For the text-containing cell, return its midpoint in (X, Y) coordinate format. 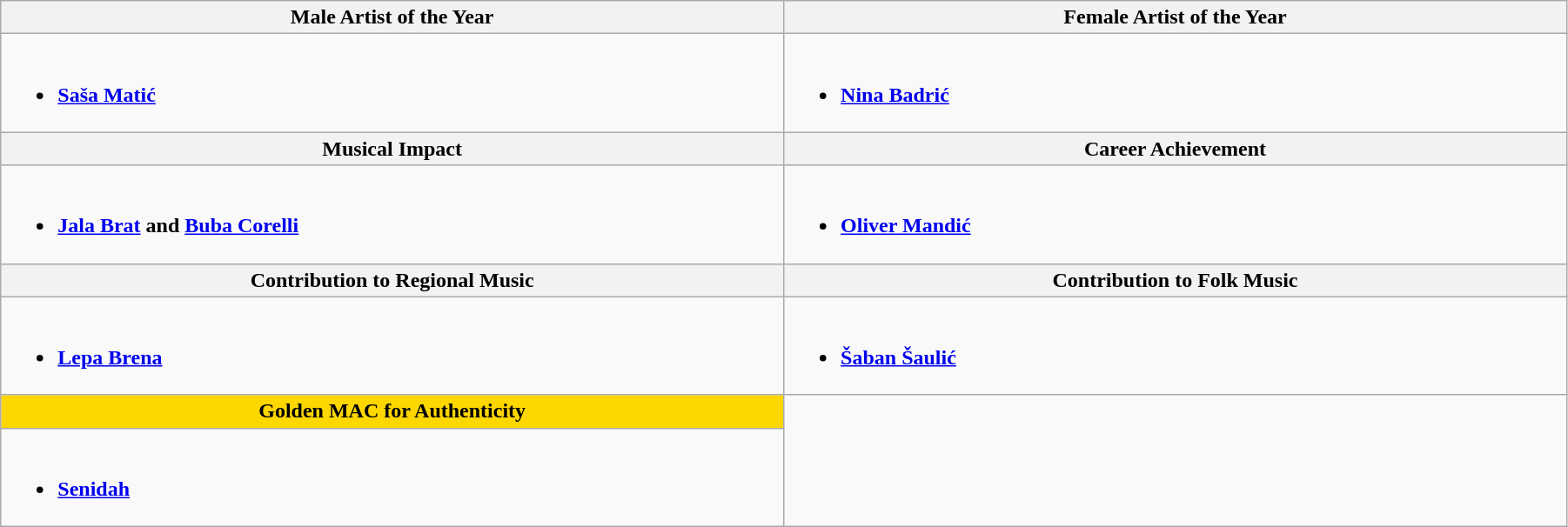
Nina Badrić (1176, 83)
Jala Brat and Buba Corelli (392, 214)
Musical Impact (392, 149)
Contribution to Regional Music (392, 280)
Male Artist of the Year (392, 17)
Oliver Mandić (1176, 214)
Contribution to Folk Music (1176, 280)
Senidah (392, 477)
Career Achievement (1176, 149)
Saša Matić (392, 83)
Golden MAC for Authenticity (392, 411)
Šaban Šaulić (1176, 346)
Lepa Brena (392, 346)
Female Artist of the Year (1176, 17)
